Output the [x, y] coordinate of the center of the cell containing the given text.  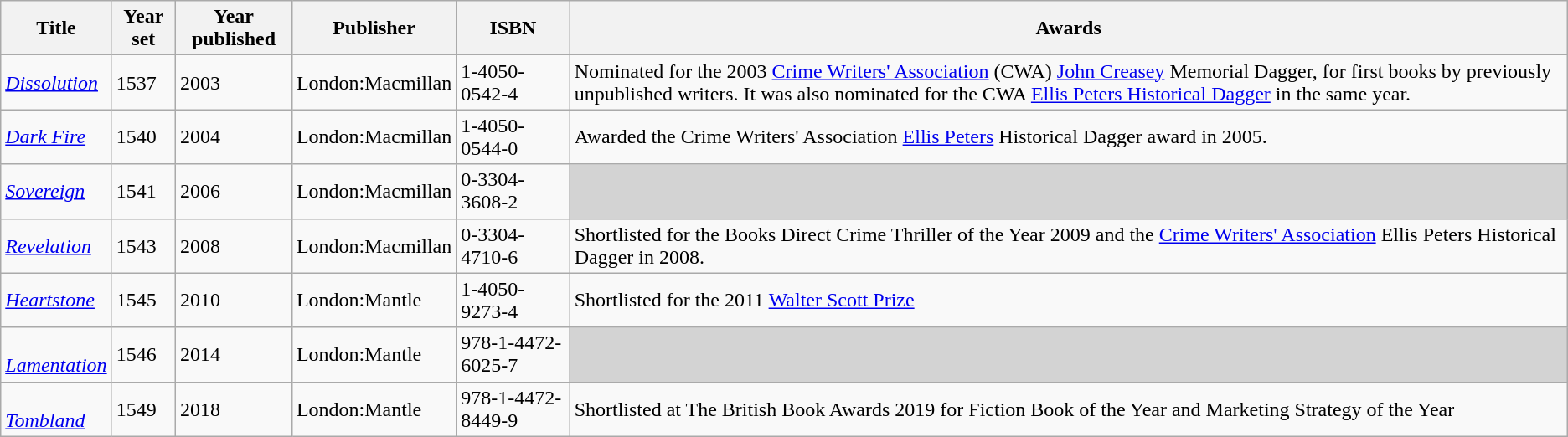
978-1-4472-6025-7 [513, 355]
Shortlisted for the 2011 Walter Scott Prize [1069, 300]
2010 [235, 300]
Shortlisted at The British Book Awards 2019 for Fiction Book of the Year and Marketing Strategy of the Year [1069, 409]
Revelation [56, 246]
Title [56, 28]
2008 [235, 246]
1540 [143, 137]
Awards [1069, 28]
Awarded the Crime Writers' Association Ellis Peters Historical Dagger award in 2005. [1069, 137]
Heartstone [56, 300]
Year published [235, 28]
1549 [143, 409]
Dark Fire [56, 137]
2004 [235, 137]
1-4050-9273-4 [513, 300]
1-4050-0544-0 [513, 137]
1537 [143, 82]
978-1-4472-8449-9 [513, 409]
2006 [235, 191]
1543 [143, 246]
Shortlisted for the Books Direct Crime Thriller of the Year 2009 and the Crime Writers' Association Ellis Peters Historical Dagger in 2008. [1069, 246]
1541 [143, 191]
2003 [235, 82]
Dissolution [56, 82]
Year set [143, 28]
Sovereign [56, 191]
0-3304-3608-2 [513, 191]
Lamentation [56, 355]
0-3304-4710-6 [513, 246]
2018 [235, 409]
2014 [235, 355]
1-4050-0542-4 [513, 82]
ISBN [513, 28]
1546 [143, 355]
Tombland [56, 409]
Publisher [374, 28]
1545 [143, 300]
